Detect which cell encompasses the target text, then output its [X, Y] center coordinate. 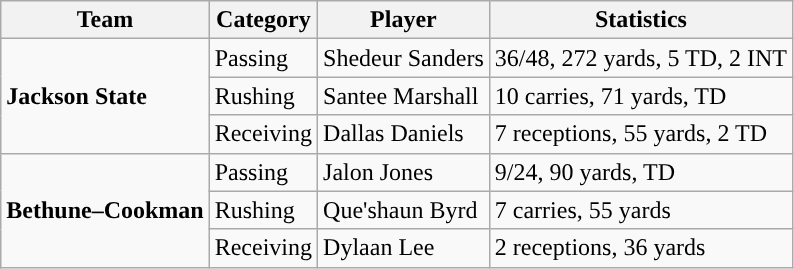
36/48, 272 yards, 5 TD, 2 INT [640, 58]
Team [105, 20]
Que'shaun Byrd [404, 210]
Statistics [640, 20]
9/24, 90 yards, TD [640, 172]
7 receptions, 55 yards, 2 TD [640, 134]
Santee Marshall [404, 96]
10 carries, 71 yards, TD [640, 96]
Dallas Daniels [404, 134]
Bethune–Cookman [105, 210]
Shedeur Sanders [404, 58]
Jalon Jones [404, 172]
Player [404, 20]
7 carries, 55 yards [640, 210]
Category [263, 20]
Jackson State [105, 96]
2 receptions, 36 yards [640, 248]
Dylaan Lee [404, 248]
